Determine the (X, Y) coordinate at the center of the cell enclosing the given text.  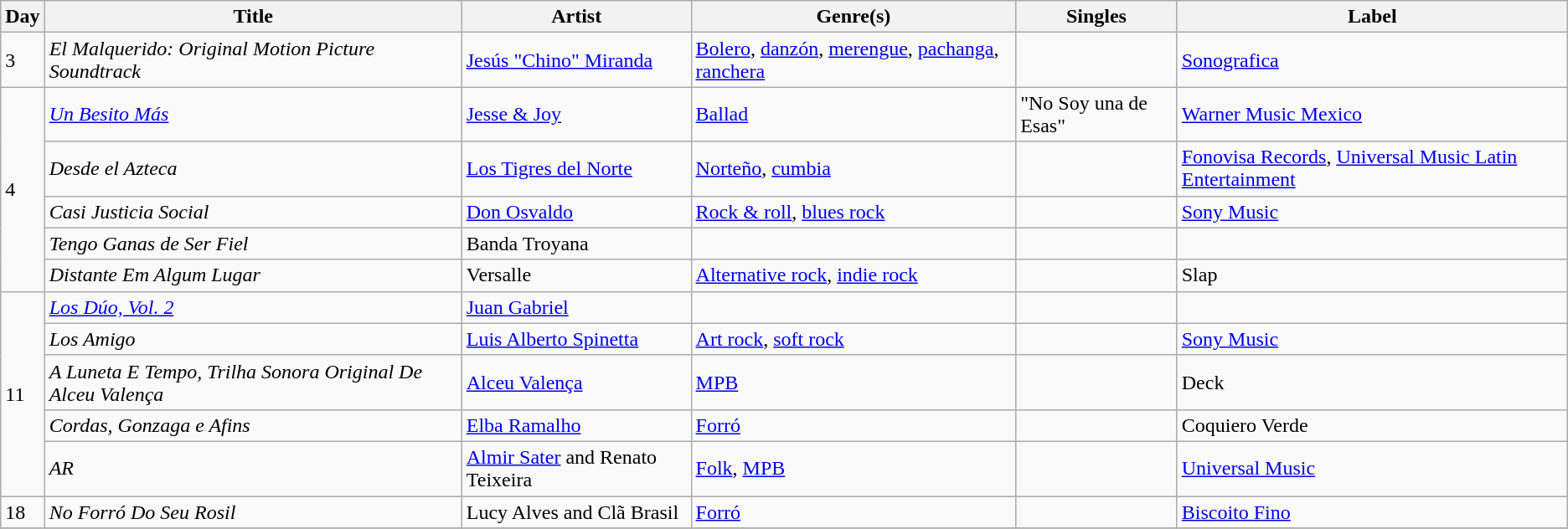
Artist (576, 17)
Un Besito Más (253, 114)
Los Amigo (253, 339)
Slap (1372, 275)
Alternative rock, indie rock (854, 275)
Los Tigres del Norte (576, 169)
Biscoito Fino (1372, 511)
Cordas, Gonzaga e Afins (253, 425)
Bolero, danzón, merengue, pachanga, ranchera (854, 60)
Day (23, 17)
El Malquerido: Original Motion Picture Soundtrack (253, 60)
No Forró Do Seu Rosil (253, 511)
Coquiero Verde (1372, 425)
Rock & roll, blues rock (854, 212)
Banda Troyana (576, 244)
18 (23, 511)
Luis Alberto Spinetta (576, 339)
Art rock, soft rock (854, 339)
Warner Music Mexico (1372, 114)
Versalle (576, 275)
Norteño, cumbia (854, 169)
Almir Sater and Renato Teixeira (576, 469)
Singles (1097, 17)
Desde el Azteca (253, 169)
Jesse & Joy (576, 114)
3 (23, 60)
Title (253, 17)
AR (253, 469)
4 (23, 189)
Casi Justicia Social (253, 212)
MPB (854, 382)
Label (1372, 17)
Jesús "Chino" Miranda (576, 60)
"No Soy una de Esas" (1097, 114)
Los Dúo, Vol. 2 (253, 307)
Deck (1372, 382)
Elba Ramalho (576, 425)
Juan Gabriel (576, 307)
Lucy Alves and Clã Brasil (576, 511)
Distante Em Algum Lugar (253, 275)
Genre(s) (854, 17)
Sonografica (1372, 60)
Ballad (854, 114)
Fonovisa Records, Universal Music Latin Entertainment (1372, 169)
Tengo Ganas de Ser Fiel (253, 244)
Universal Music (1372, 469)
A Luneta E Tempo, Trilha Sonora Original De Alceu Valença (253, 382)
11 (23, 393)
Don Osvaldo (576, 212)
Alceu Valença (576, 382)
Folk, MPB (854, 469)
